Determine the (X, Y) coordinate at the center of the cell enclosing the given text.  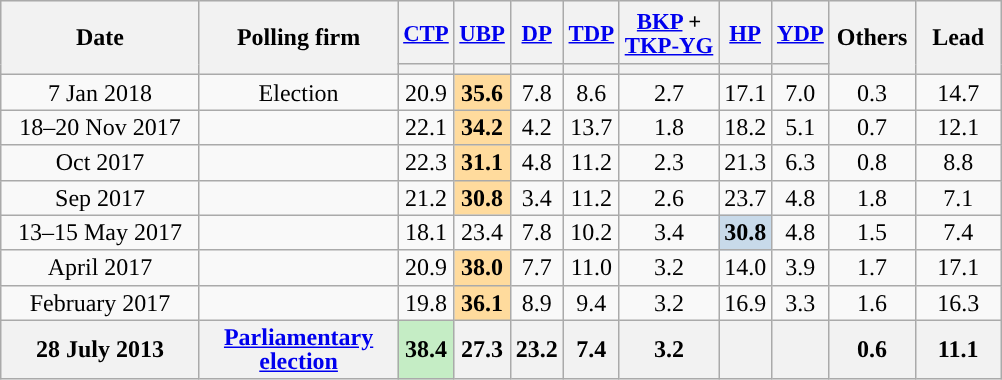
18–20 Nov 2017 (100, 128)
13–15 May 2017 (100, 232)
14.0 (746, 268)
2.7 (668, 92)
TDP (591, 32)
27.3 (482, 350)
13.7 (591, 128)
8.8 (958, 162)
34.2 (482, 128)
31.1 (482, 162)
23.4 (482, 232)
14.7 (958, 92)
0.7 (872, 128)
0.6 (872, 350)
36.1 (482, 302)
9.4 (591, 302)
23.2 (536, 350)
7.7 (536, 268)
Date (100, 38)
8.9 (536, 302)
0.3 (872, 92)
February 2017 (100, 302)
21.3 (746, 162)
Sep 2017 (100, 198)
22.3 (426, 162)
35.6 (482, 92)
Lead (958, 38)
6.3 (800, 162)
5.1 (800, 128)
7 Jan 2018 (100, 92)
2.3 (668, 162)
7.1 (958, 198)
10.2 (591, 232)
DP (536, 32)
Election (298, 92)
3.9 (800, 268)
Others (872, 38)
16.3 (958, 302)
4.2 (536, 128)
1.5 (872, 232)
2.6 (668, 198)
CTP (426, 32)
1.7 (872, 268)
0.8 (872, 162)
Oct 2017 (100, 162)
18.1 (426, 232)
UBP (482, 32)
19.8 (426, 302)
April 2017 (100, 268)
YDP (800, 32)
8.6 (591, 92)
28 July 2013 (100, 350)
16.9 (746, 302)
Parliamentary election (298, 350)
21.2 (426, 198)
18.2 (746, 128)
1.6 (872, 302)
23.7 (746, 198)
11.0 (591, 268)
Polling firm (298, 38)
38.4 (426, 350)
11.1 (958, 350)
22.1 (426, 128)
12.1 (958, 128)
HP (746, 32)
38.0 (482, 268)
BKP +TKP-YG (668, 32)
3.3 (800, 302)
7.0 (800, 92)
